Extract the [X, Y] coordinate from the center of the cell holding the provided text.  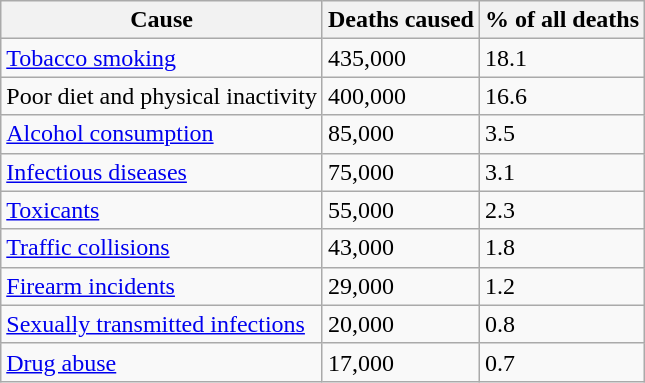
Tobacco smoking [162, 58]
0.8 [562, 324]
29,000 [400, 286]
Toxicants [162, 210]
18.1 [562, 58]
Cause [162, 20]
1.8 [562, 248]
% of all deaths [562, 20]
Drug abuse [162, 362]
85,000 [400, 134]
20,000 [400, 324]
3.5 [562, 134]
43,000 [400, 248]
435,000 [400, 58]
0.7 [562, 362]
2.3 [562, 210]
1.2 [562, 286]
16.6 [562, 96]
Alcohol consumption [162, 134]
Deaths caused [400, 20]
Traffic collisions [162, 248]
Firearm incidents [162, 286]
400,000 [400, 96]
Sexually transmitted infections [162, 324]
Poor diet and physical inactivity [162, 96]
75,000 [400, 172]
55,000 [400, 210]
Infectious diseases [162, 172]
17,000 [400, 362]
3.1 [562, 172]
